Pinpoint the cell where the given text exists, returning its [X, Y] midpoint coordinate. 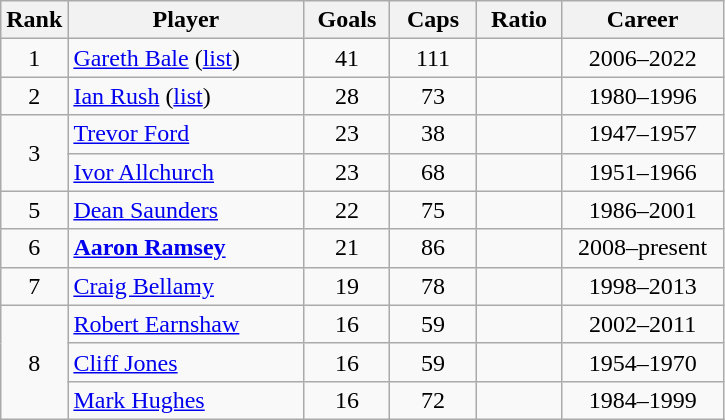
68 [433, 172]
21 [347, 248]
Player [186, 20]
1998–2013 [642, 286]
1980–1996 [642, 96]
1 [34, 58]
1954–1970 [642, 362]
3 [34, 153]
1951–1966 [642, 172]
75 [433, 210]
Rank [34, 20]
Ian Rush (list) [186, 96]
5 [34, 210]
7 [34, 286]
Robert Earnshaw [186, 324]
6 [34, 248]
19 [347, 286]
1984–1999 [642, 400]
Goals [347, 20]
2008–present [642, 248]
Career [642, 20]
Ivor Allchurch [186, 172]
Cliff Jones [186, 362]
Dean Saunders [186, 210]
2 [34, 96]
111 [433, 58]
8 [34, 362]
Craig Bellamy [186, 286]
73 [433, 96]
Trevor Ford [186, 134]
22 [347, 210]
2002–2011 [642, 324]
41 [347, 58]
1986–2001 [642, 210]
38 [433, 134]
1947–1957 [642, 134]
Caps [433, 20]
72 [433, 400]
Gareth Bale (list) [186, 58]
Ratio [519, 20]
86 [433, 248]
Aaron Ramsey [186, 248]
28 [347, 96]
2006–2022 [642, 58]
78 [433, 286]
Mark Hughes [186, 400]
